Scan for the cell matching the given text and deliver its [x, y] coordinate at center. 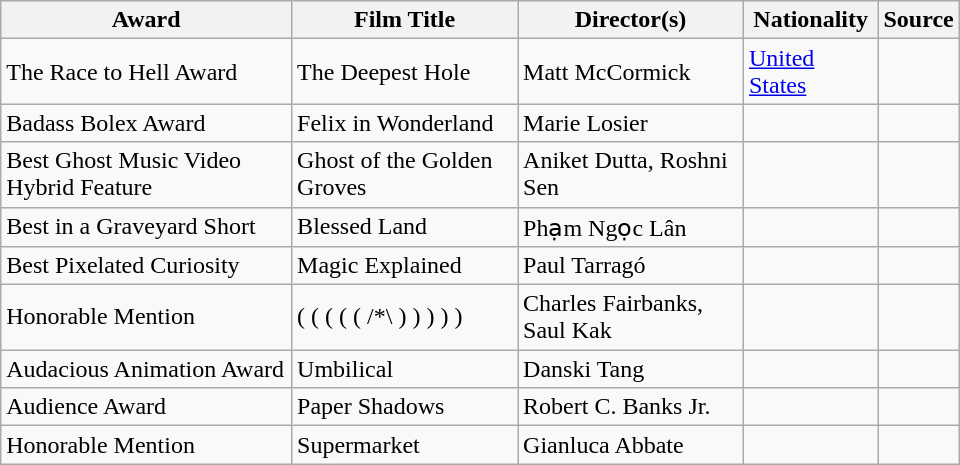
( ( ( ( ( /*\ ) ) ) ) ) [405, 318]
Magic Explained [405, 266]
Phạm Ngọc Lân [631, 227]
Best Ghost Music Video Hybrid Feature [146, 174]
Audacious Animation Award [146, 369]
The Deepest Hole [405, 72]
The Race to Hell Award [146, 72]
Nationality [810, 20]
Source [918, 20]
Robert C. Banks Jr. [631, 407]
Gianluca Abbate [631, 445]
Best in a Graveyard Short [146, 227]
Felix in Wonderland [405, 123]
Badass Bolex Award [146, 123]
Danski Tang [631, 369]
Matt McCormick [631, 72]
Paul Tarragó [631, 266]
Aniket Dutta, Roshni Sen [631, 174]
Charles Fairbanks, Saul Kak [631, 318]
Blessed Land [405, 227]
Marie Losier [631, 123]
Audience Award [146, 407]
Umbilical [405, 369]
Ghost of the Golden Groves [405, 174]
Award [146, 20]
Film Title [405, 20]
Supermarket [405, 445]
Best Pixelated Curiosity [146, 266]
United States [810, 72]
Director(s) [631, 20]
Paper Shadows [405, 407]
